Return [x, y] of the center of cell containing provided text 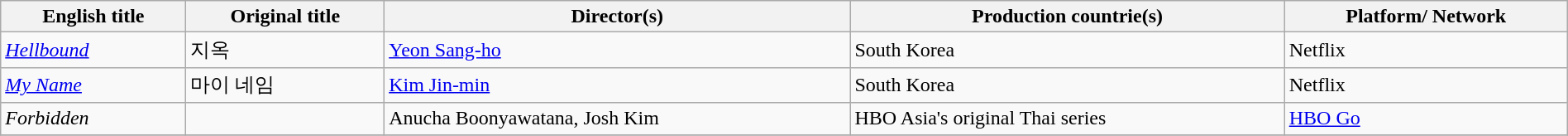
Production countrie(s) [1067, 17]
Hellbound [93, 50]
Forbidden [93, 119]
Director(s) [617, 17]
HBO Asia's original Thai series [1067, 119]
마이 네임 [285, 85]
지옥 [285, 50]
My Name [93, 85]
Anucha Boonyawatana, Josh Kim [617, 119]
English title [93, 17]
Kim Jin-min [617, 85]
Platform/ Network [1426, 17]
HBO Go [1426, 119]
Yeon Sang-ho [617, 50]
Original title [285, 17]
